Detect which cell encompasses the target text, then output its [X, Y] center coordinate. 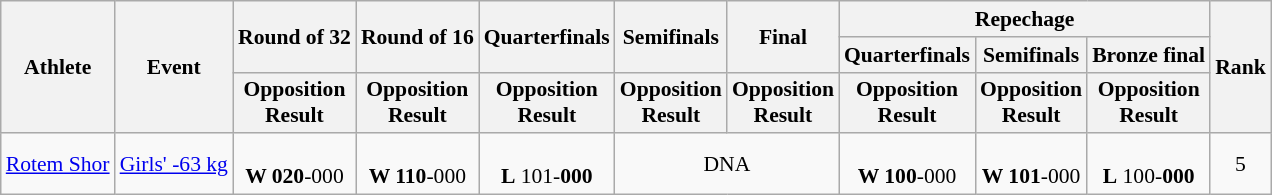
Rotem Shor [58, 164]
Event [174, 67]
Girls' -63 kg [174, 164]
5 [1240, 164]
Round of 16 [418, 36]
Repechage [1024, 19]
W 101-000 [1031, 164]
DNA [727, 164]
Final [783, 36]
Bronze final [1148, 55]
W 110-000 [418, 164]
Round of 32 [294, 36]
W 020-000 [294, 164]
Athlete [58, 67]
Rank [1240, 67]
W 100-000 [907, 164]
L 101-000 [547, 164]
L 100-000 [1148, 164]
